Provide the [X, Y] coordinate of the cell's center where the given text is located.  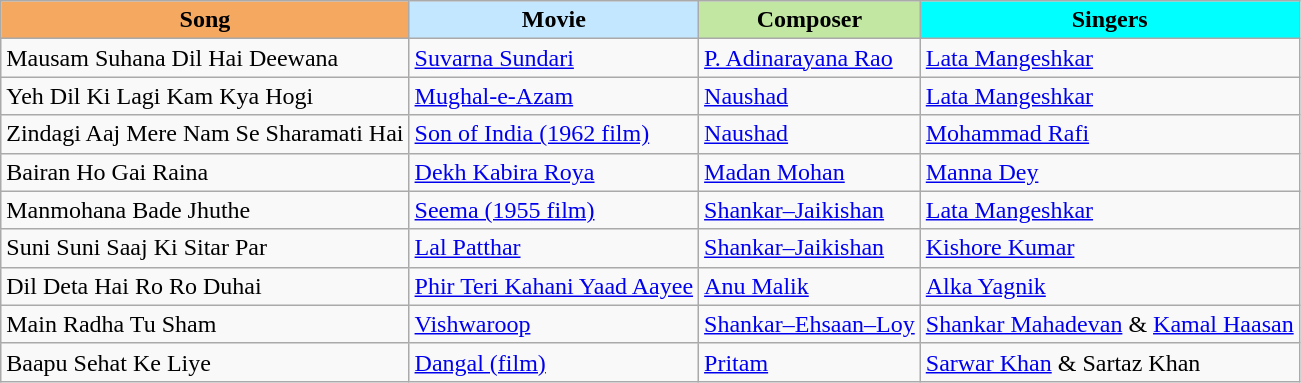
Suvarna Sundari [554, 58]
Phir Teri Kahani Yaad Aayee [554, 286]
Zindagi Aaj Mere Nam Se Sharamati Hai [205, 134]
Mohammad Rafi [1110, 134]
Seema (1955 film) [554, 210]
Manna Dey [1110, 172]
Song [205, 20]
Baapu Sehat Ke Liye [205, 362]
Lal Patthar [554, 248]
Main Radha Tu Sham [205, 324]
Kishore Kumar [1110, 248]
Composer [810, 20]
Dangal (film) [554, 362]
Vishwaroop [554, 324]
Dekh Kabira Roya [554, 172]
Alka Yagnik [1110, 286]
Anu Malik [810, 286]
Son of India (1962 film) [554, 134]
Shankar Mahadevan & Kamal Haasan [1110, 324]
Movie [554, 20]
Mughal-e-Azam [554, 96]
Madan Mohan [810, 172]
Bairan Ho Gai Raina [205, 172]
Mausam Suhana Dil Hai Deewana [205, 58]
Yeh Dil Ki Lagi Kam Kya Hogi [205, 96]
Manmohana Bade Jhuthe [205, 210]
Suni Suni Saaj Ki Sitar Par [205, 248]
Sarwar Khan & Sartaz Khan [1110, 362]
Dil Deta Hai Ro Ro Duhai [205, 286]
Pritam [810, 362]
Shankar–Ehsaan–Loy [810, 324]
Singers [1110, 20]
P. Adinarayana Rao [810, 58]
